From the cell containing the given text, extract its center point as (X, Y) coordinate. 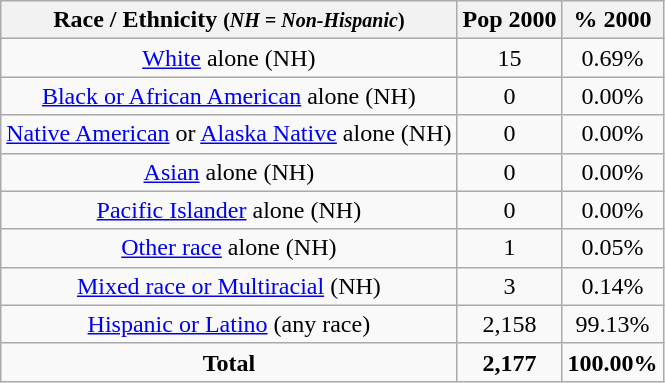
% 2000 (612, 20)
0.14% (612, 286)
Other race alone (NH) (229, 248)
100.00% (612, 362)
Native American or Alaska Native alone (NH) (229, 134)
1 (510, 248)
Pop 2000 (510, 20)
99.13% (612, 324)
Hispanic or Latino (any race) (229, 324)
3 (510, 286)
2,158 (510, 324)
Asian alone (NH) (229, 172)
Race / Ethnicity (NH = Non-Hispanic) (229, 20)
15 (510, 58)
0.69% (612, 58)
Total (229, 362)
Mixed race or Multiracial (NH) (229, 286)
Black or African American alone (NH) (229, 96)
Pacific Islander alone (NH) (229, 210)
2,177 (510, 362)
White alone (NH) (229, 58)
0.05% (612, 248)
